Scan for the cell matching the given text and deliver its [x, y] coordinate at center. 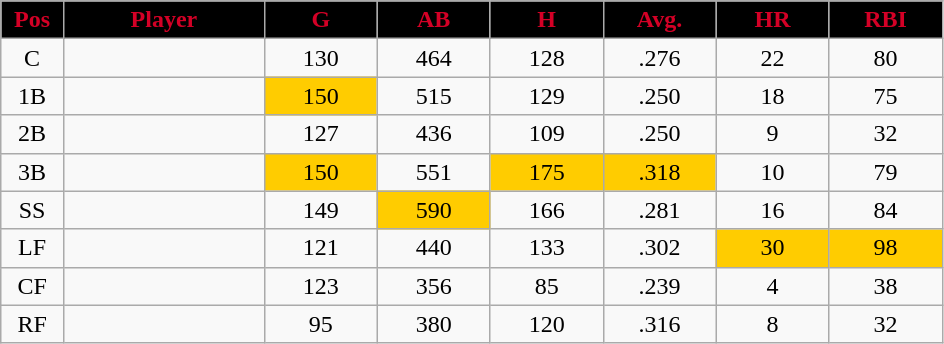
1B [32, 96]
Avg. [660, 20]
109 [546, 134]
9 [772, 134]
436 [434, 134]
79 [886, 172]
.239 [660, 286]
123 [320, 286]
121 [320, 248]
133 [546, 248]
Player [164, 20]
85 [546, 286]
.318 [660, 172]
C [32, 58]
38 [886, 286]
80 [886, 58]
84 [886, 210]
4 [772, 286]
98 [886, 248]
10 [772, 172]
128 [546, 58]
CF [32, 286]
95 [320, 324]
149 [320, 210]
Pos [32, 20]
127 [320, 134]
440 [434, 248]
551 [434, 172]
RF [32, 324]
LF [32, 248]
16 [772, 210]
.276 [660, 58]
.316 [660, 324]
129 [546, 96]
464 [434, 58]
.281 [660, 210]
590 [434, 210]
SS [32, 210]
515 [434, 96]
.302 [660, 248]
H [546, 20]
2B [32, 134]
356 [434, 286]
175 [546, 172]
G [320, 20]
8 [772, 324]
AB [434, 20]
HR [772, 20]
380 [434, 324]
3B [32, 172]
RBI [886, 20]
166 [546, 210]
130 [320, 58]
30 [772, 248]
18 [772, 96]
120 [546, 324]
22 [772, 58]
75 [886, 96]
